Locate the cell with the specified text and output its [x, y] center coordinate. 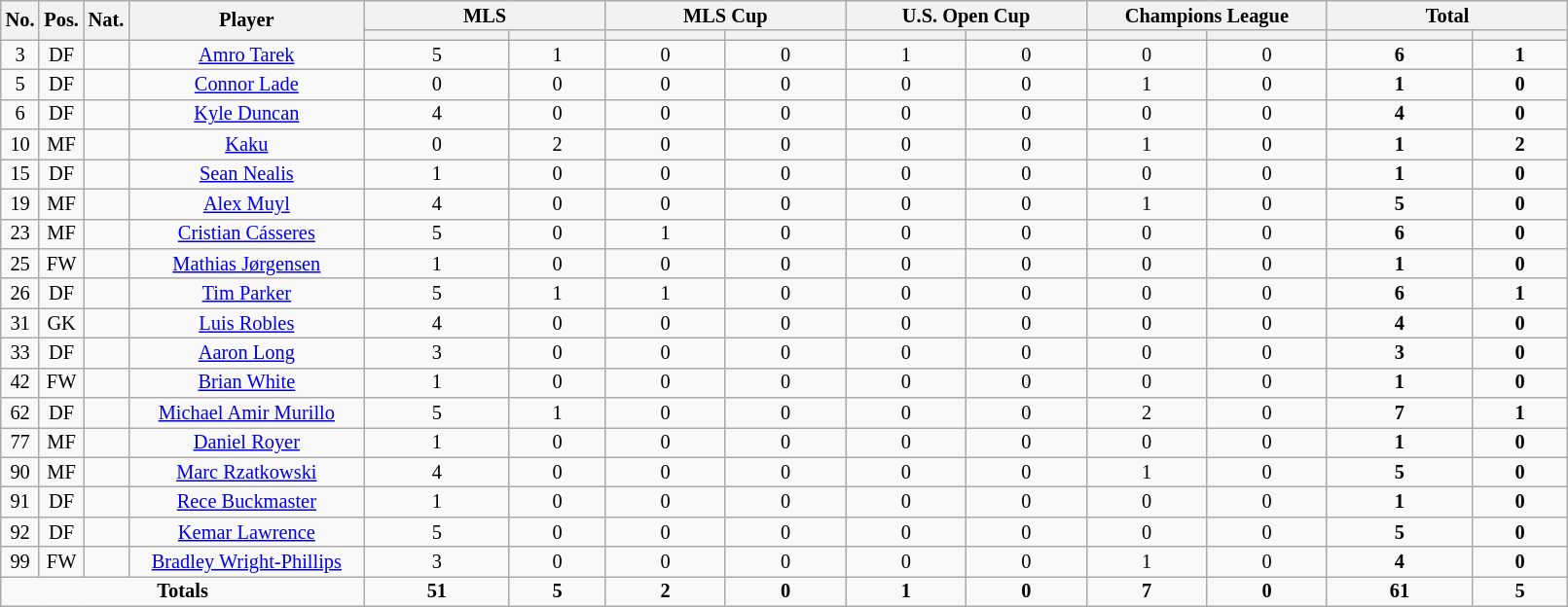
Total [1446, 16]
23 [20, 233]
Champions League [1207, 16]
Kaku [246, 144]
26 [20, 294]
15 [20, 173]
42 [20, 383]
33 [20, 352]
92 [20, 531]
Connor Lade [246, 84]
Cristian Cásseres [246, 233]
31 [20, 323]
Kemar Lawrence [246, 531]
Aaron Long [246, 352]
Bradley Wright-Phillips [246, 562]
Player [246, 19]
90 [20, 473]
61 [1400, 591]
10 [20, 144]
51 [436, 591]
Pos. [60, 19]
62 [20, 412]
Daniel Royer [246, 442]
Rece Buckmaster [246, 502]
Totals [183, 591]
19 [20, 204]
Marc Rzatkowski [246, 473]
No. [20, 19]
Michael Amir Murillo [246, 412]
99 [20, 562]
Mathias Jørgensen [246, 263]
Kyle Duncan [246, 115]
Sean Nealis [246, 173]
Brian White [246, 383]
Alex Muyl [246, 204]
25 [20, 263]
MLS Cup [726, 16]
Tim Parker [246, 294]
77 [20, 442]
Nat. [106, 19]
U.S. Open Cup [966, 16]
91 [20, 502]
Luis Robles [246, 323]
GK [60, 323]
MLS [485, 16]
Amro Tarek [246, 54]
